Identify which cell holds the provided text, then report its [X, Y] central coordinate. 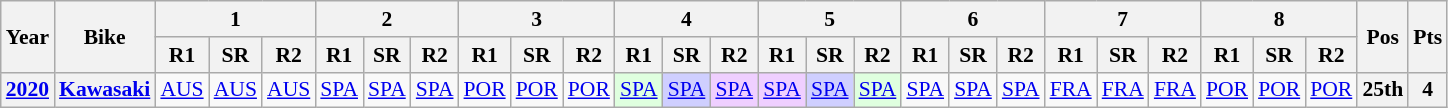
Year [28, 36]
2 [386, 19]
1 [235, 19]
5 [830, 19]
7 [1123, 19]
8 [1279, 19]
2020 [28, 90]
Bike [104, 36]
Kawasaki [104, 90]
Pts [1428, 36]
Pos [1382, 36]
6 [972, 19]
25th [1382, 90]
3 [537, 19]
